Output the [x, y] coordinate of the center of the cell containing the given text.  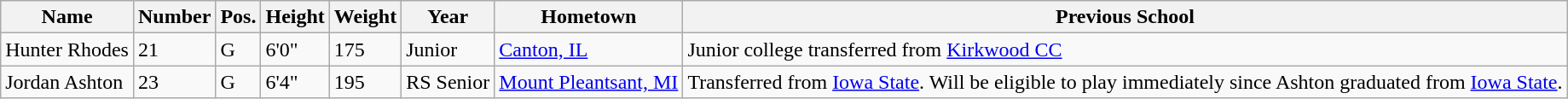
Transferred from Iowa State. Will be eligible to play immediately since Ashton graduated from Iowa State. [1125, 82]
195 [365, 82]
21 [174, 49]
Hunter Rhodes [67, 49]
Jordan Ashton [67, 82]
Previous School [1125, 17]
Junior [448, 49]
23 [174, 82]
Year [448, 17]
6'4" [295, 82]
Weight [365, 17]
Number [174, 17]
Height [295, 17]
Pos. [239, 17]
Hometown [588, 17]
Mount Pleantsant, MI [588, 82]
Name [67, 17]
RS Senior [448, 82]
Canton, IL [588, 49]
6'0" [295, 49]
Junior college transferred from Kirkwood CC [1125, 49]
175 [365, 49]
